Capture the cell that displays the provided text and extract its [X, Y] central coordinate. 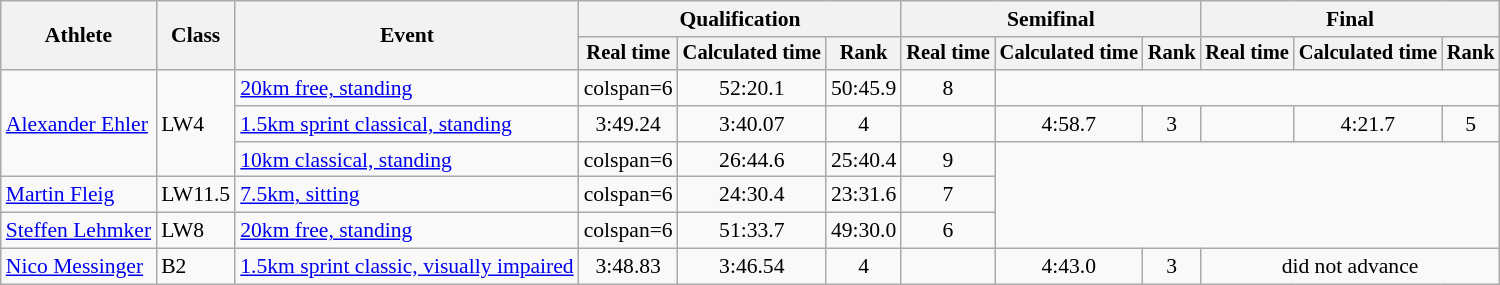
4:43.0 [1069, 267]
9 [948, 160]
49:30.0 [864, 231]
1.5km sprint classical, standing [406, 124]
25:40.4 [864, 160]
B2 [196, 267]
Nico Messinger [78, 267]
50:45.9 [864, 88]
7 [948, 195]
8 [948, 88]
26:44.6 [752, 160]
52:20.1 [752, 88]
51:33.7 [752, 231]
3:49.24 [628, 124]
6 [948, 231]
Final [1350, 19]
5 [1471, 124]
3:48.83 [628, 267]
LW8 [196, 231]
7.5km, sitting [406, 195]
Qualification [740, 19]
3:40.07 [752, 124]
LW4 [196, 124]
1.5km sprint classic, visually impaired [406, 267]
23:31.6 [864, 195]
LW11.5 [196, 195]
Steffen Lehmker [78, 231]
24:30.4 [752, 195]
Alexander Ehler [78, 124]
4:58.7 [1069, 124]
Semifinal [1050, 19]
Martin Fleig [78, 195]
did not advance [1350, 267]
3:46.54 [752, 267]
10km classical, standing [406, 160]
Event [406, 36]
4:21.7 [1368, 124]
Class [196, 36]
Athlete [78, 36]
